Return the [x, y] coordinate for the center point of the cell that contains the specified text.  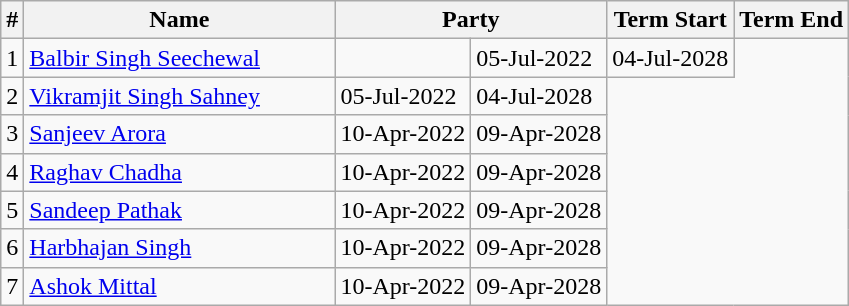
Balbir Singh Seechewal [180, 58]
6 [12, 248]
3 [12, 134]
5 [12, 210]
2 [12, 96]
Raghav Chadha [180, 172]
Name [180, 20]
Ashok Mittal [180, 286]
7 [12, 286]
Term End [792, 20]
Vikramjit Singh Sahney [180, 96]
# [12, 20]
Party [471, 20]
4 [12, 172]
1 [12, 58]
Term Start [670, 20]
Sanjeev Arora [180, 134]
Sandeep Pathak [180, 210]
Harbhajan Singh [180, 248]
